Detect which cell encompasses the target text, then output its [X, Y] center coordinate. 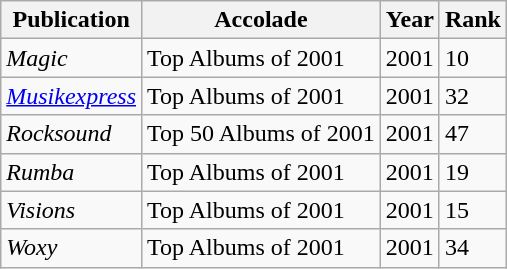
Rank [472, 20]
Rocksound [72, 134]
Accolade [262, 20]
34 [472, 248]
19 [472, 172]
Musikexpress [72, 96]
Year [410, 20]
Woxy [72, 248]
Publication [72, 20]
Visions [72, 210]
Rumba [72, 172]
32 [472, 96]
15 [472, 210]
47 [472, 134]
Magic [72, 58]
10 [472, 58]
Top 50 Albums of 2001 [262, 134]
